Return the (x, y) coordinate for the center point of the cell that contains the specified text.  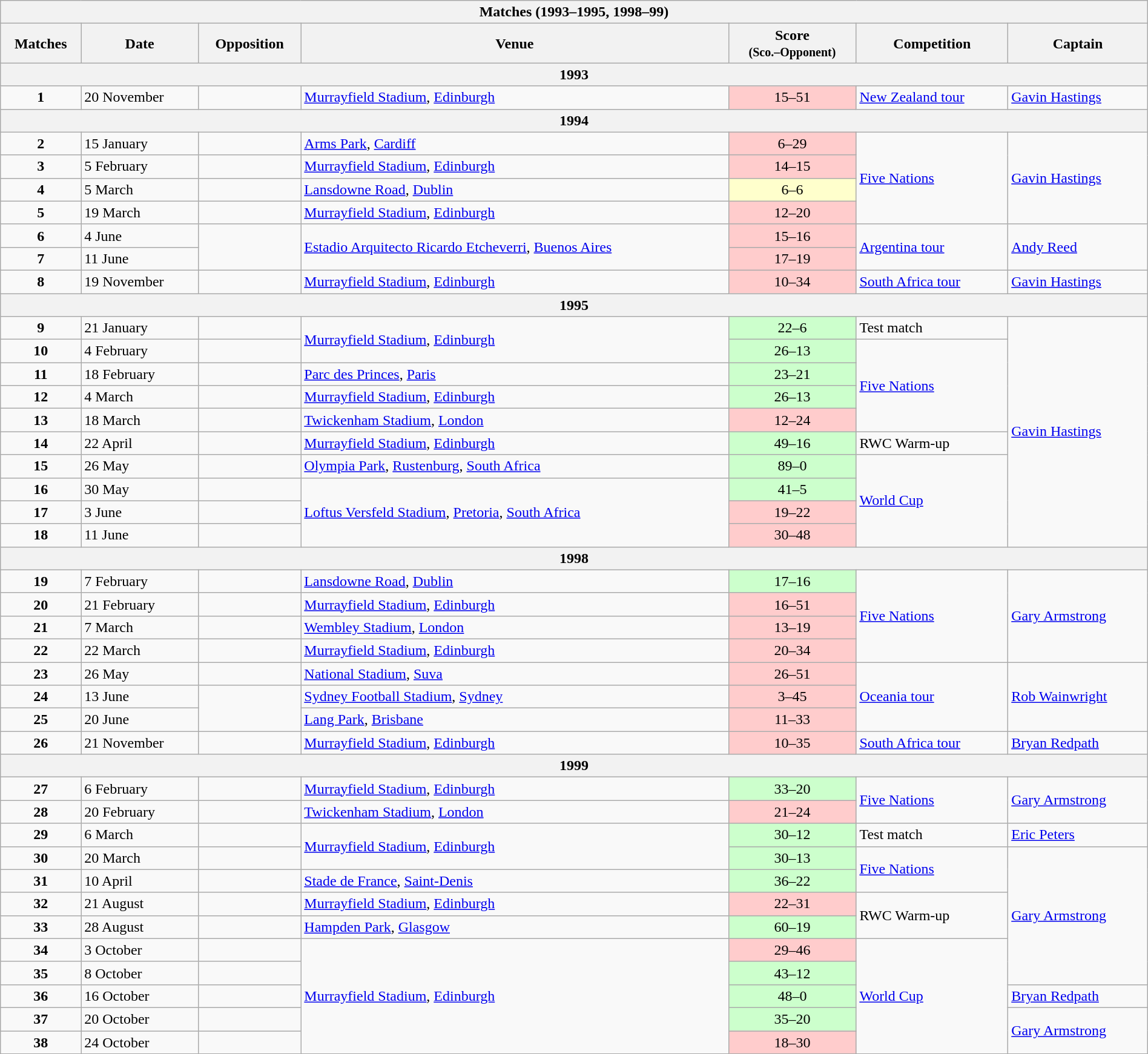
3 (41, 166)
28 (41, 812)
17–19 (792, 259)
3–45 (792, 697)
Argentina tour (932, 247)
29 (41, 835)
25 (41, 720)
1999 (574, 766)
24 (41, 697)
32 (41, 904)
26 (41, 743)
31 (41, 881)
33 (41, 927)
27 (41, 789)
1 (41, 97)
16–51 (792, 604)
Opposition (249, 44)
21 November (140, 743)
Parc des Princes, Paris (515, 374)
29–46 (792, 950)
23–21 (792, 374)
22 April (140, 443)
48–0 (792, 996)
1998 (574, 558)
Oceania tour (932, 697)
National Stadium, Suva (515, 674)
5 February (140, 166)
41–5 (792, 489)
21 February (140, 604)
20 November (140, 97)
Score(Sco.–Opponent) (792, 44)
Loftus Versfeld Stadium, Pretoria, South Africa (515, 512)
Olympia Park, Rustenburg, South Africa (515, 466)
15–51 (792, 97)
3 October (140, 950)
3 June (140, 512)
1995 (574, 305)
11–33 (792, 720)
Venue (515, 44)
6–29 (792, 143)
Eric Peters (1078, 835)
1993 (574, 74)
18 March (140, 420)
26–51 (792, 674)
20 (41, 604)
20 March (140, 858)
24 October (140, 1042)
13 (41, 420)
38 (41, 1042)
19 November (140, 282)
12–20 (792, 212)
16 October (140, 996)
20 October (140, 1019)
6 (41, 236)
19 (41, 581)
60–19 (792, 927)
36 (41, 996)
Sydney Football Stadium, Sydney (515, 697)
Hampden Park, Glasgow (515, 927)
30–48 (792, 535)
15 January (140, 143)
19–22 (792, 512)
4 June (140, 236)
Captain (1078, 44)
20–34 (792, 650)
7 February (140, 581)
20 February (140, 812)
5 (41, 212)
4 February (140, 351)
Andy Reed (1078, 247)
10 (41, 351)
Wembley Stadium, London (515, 627)
30 May (140, 489)
13 June (140, 697)
7 (41, 259)
43–12 (792, 973)
8 (41, 282)
New Zealand tour (932, 97)
23 (41, 674)
15–16 (792, 236)
1994 (574, 120)
14 (41, 443)
21 January (140, 328)
36–22 (792, 881)
35 (41, 973)
30–12 (792, 835)
9 (41, 328)
11 (41, 374)
6 February (140, 789)
18 February (140, 374)
Arms Park, Cardiff (515, 143)
22 (41, 650)
28 August (140, 927)
14–15 (792, 166)
21 (41, 627)
12 (41, 397)
Competition (932, 44)
4 March (140, 397)
6 March (140, 835)
2 (41, 143)
10–35 (792, 743)
19 March (140, 212)
Matches (41, 44)
89–0 (792, 466)
20 June (140, 720)
21 August (140, 904)
35–20 (792, 1019)
22 March (140, 650)
Rob Wainwright (1078, 697)
17 (41, 512)
22–31 (792, 904)
13–19 (792, 627)
22–6 (792, 328)
Date (140, 44)
8 October (140, 973)
5 March (140, 189)
Stade de France, Saint-Denis (515, 881)
37 (41, 1019)
18 (41, 535)
21–24 (792, 812)
10 April (140, 881)
Estadio Arquitecto Ricardo Etcheverri, Buenos Aires (515, 247)
18–30 (792, 1042)
12–24 (792, 420)
4 (41, 189)
33–20 (792, 789)
49–16 (792, 443)
7 March (140, 627)
34 (41, 950)
6–6 (792, 189)
Lang Park, Brisbane (515, 720)
30 (41, 858)
Matches (1993–1995, 1998–99) (574, 12)
16 (41, 489)
30–13 (792, 858)
17–16 (792, 581)
15 (41, 466)
10–34 (792, 282)
